Find where the given text appears and provide that cell's center as [x, y] coordinate. 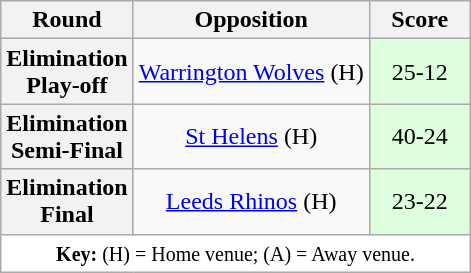
Score [420, 20]
Key: (H) = Home venue; (A) = Away venue. [236, 253]
Round [67, 20]
St Helens (H) [251, 136]
Opposition [251, 20]
Elimination Play-off [67, 72]
Warrington Wolves (H) [251, 72]
Elimination Semi-Final [67, 136]
25-12 [420, 72]
Leeds Rhinos (H) [251, 202]
Elimination Final [67, 202]
23-22 [420, 202]
40-24 [420, 136]
